Search for the cell housing the specified text and yield its (x, y) center coordinate. 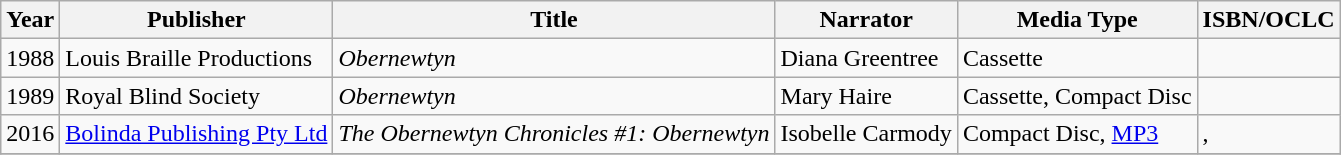
Media Type (1077, 20)
Bolinda Publishing Pty Ltd (196, 134)
1988 (30, 58)
Narrator (866, 20)
Compact Disc, MP3 (1077, 134)
1989 (30, 96)
ISBN/OCLC (1268, 20)
Publisher (196, 20)
Cassette (1077, 58)
Mary Haire (866, 96)
Isobelle Carmody (866, 134)
Louis Braille Productions (196, 58)
The Obernewtyn Chronicles #1: Obernewtyn (554, 134)
Royal Blind Society (196, 96)
Cassette, Compact Disc (1077, 96)
Title (554, 20)
2016 (30, 134)
, (1268, 134)
Diana Greentree (866, 58)
Year (30, 20)
